Return (X, Y) of the center of cell containing provided text 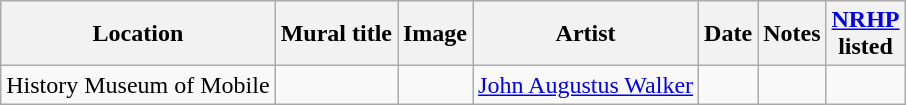
Date (728, 34)
Notes (792, 34)
Location (138, 34)
History Museum of Mobile (138, 85)
John Augustus Walker (586, 85)
NRHPlisted (866, 34)
Image (436, 34)
Mural title (336, 34)
Artist (586, 34)
